Scan for the cell matching the given text and deliver its [X, Y] coordinate at center. 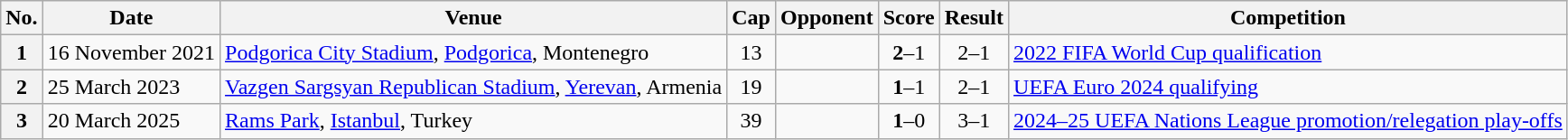
3–1 [974, 121]
2024–25 UEFA Nations League promotion/relegation play-offs [1288, 121]
No. [22, 18]
16 November 2021 [131, 52]
Score [909, 18]
1 [22, 52]
Vazgen Sargsyan Republican Stadium, Yerevan, Armenia [473, 87]
Venue [473, 18]
2 [22, 87]
19 [751, 87]
Date [131, 18]
Podgorica City Stadium, Podgorica, Montenegro [473, 52]
20 March 2025 [131, 121]
Rams Park, Istanbul, Turkey [473, 121]
Cap [751, 18]
2022 FIFA World Cup qualification [1288, 52]
1–1 [909, 87]
1–0 [909, 121]
25 March 2023 [131, 87]
39 [751, 121]
Result [974, 18]
UEFA Euro 2024 qualifying [1288, 87]
3 [22, 121]
Competition [1288, 18]
Opponent [826, 18]
13 [751, 52]
